Identify which cell holds the provided text, then report its (X, Y) central coordinate. 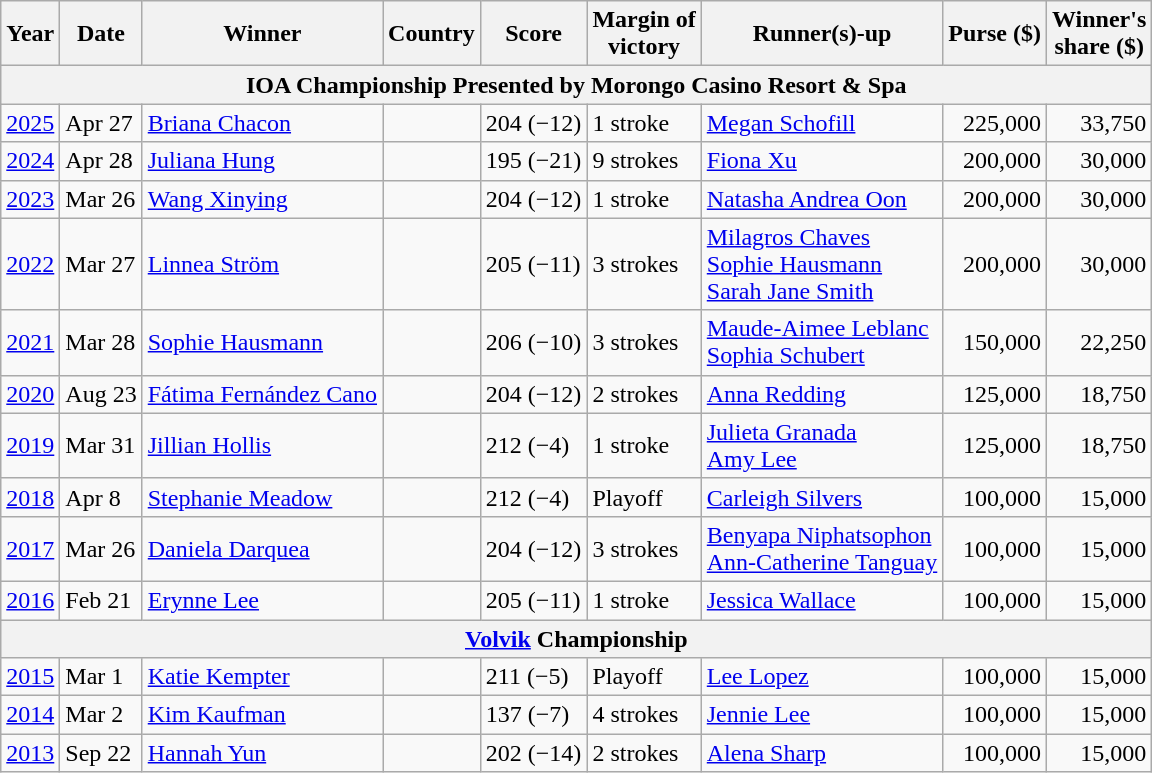
Stephanie Meadow (262, 497)
Country (432, 34)
2025 (30, 123)
202 (−14) (534, 753)
9 strokes (644, 161)
Briana Chacon (262, 123)
2024 (30, 161)
Mar 1 (101, 677)
Natasha Andrea Oon (822, 199)
Maude-Aimee Leblanc Sophia Schubert (822, 342)
2017 (30, 548)
Winner (262, 34)
Jessica Wallace (822, 600)
2021 (30, 342)
Mar 31 (101, 446)
Apr 28 (101, 161)
Year (30, 34)
Aug 23 (101, 394)
Sophie Hausmann (262, 342)
Purse ($) (995, 34)
Jennie Lee (822, 715)
Julieta Granada Amy Lee (822, 446)
Fiona Xu (822, 161)
Lee Lopez (822, 677)
Apr 8 (101, 497)
Milagros Chaves Sophie Hausmann Sarah Jane Smith (822, 264)
4 strokes (644, 715)
Wang Xinying (262, 199)
Date (101, 34)
Volvik Championship (576, 639)
195 (−21) (534, 161)
Mar 27 (101, 264)
Daniela Darquea (262, 548)
Hannah Yun (262, 753)
Kim Kaufman (262, 715)
2015 (30, 677)
211 (−5) (534, 677)
Megan Schofill (822, 123)
2014 (30, 715)
2022 (30, 264)
2018 (30, 497)
Erynne Lee (262, 600)
Margin ofvictory (644, 34)
Linnea Ström (262, 264)
Anna Redding (822, 394)
2023 (30, 199)
Benyapa Niphatsophon Ann-Catherine Tanguay (822, 548)
Fátima Fernández Cano (262, 394)
Mar 28 (101, 342)
2016 (30, 600)
Score (534, 34)
150,000 (995, 342)
33,750 (1100, 123)
Winner'sshare ($) (1100, 34)
2013 (30, 753)
137 (−7) (534, 715)
Juliana Hung (262, 161)
Mar 2 (101, 715)
22,250 (1100, 342)
206 (−10) (534, 342)
Sep 22 (101, 753)
Carleigh Silvers (822, 497)
Jillian Hollis (262, 446)
2019 (30, 446)
Apr 27 (101, 123)
Alena Sharp (822, 753)
Katie Kempter (262, 677)
IOA Championship Presented by Morongo Casino Resort & Spa (576, 85)
Feb 21 (101, 600)
2020 (30, 394)
Runner(s)-up (822, 34)
225,000 (995, 123)
